Find where the given text appears and provide that cell's center as [x, y] coordinate. 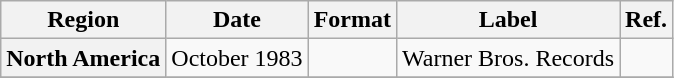
Ref. [646, 20]
Warner Bros. Records [508, 58]
Format [352, 20]
October 1983 [237, 58]
Date [237, 20]
Label [508, 20]
North America [84, 58]
Region [84, 20]
